Capture the cell that displays the provided text and extract its (X, Y) central coordinate. 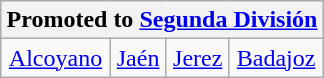
Alcoyano (56, 58)
Promoted to Segunda División (162, 20)
Jaén (138, 58)
Jerez (198, 58)
Badajoz (276, 58)
